Extract the (x, y) coordinate from the center of the cell holding the provided text.  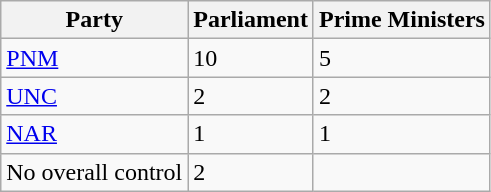
10 (251, 58)
5 (402, 58)
UNC (94, 96)
Party (94, 20)
NAR (94, 134)
PNM (94, 58)
Parliament (251, 20)
No overall control (94, 172)
Prime Ministers (402, 20)
